Provide the [X, Y] coordinate of the cell's center where the given text is located.  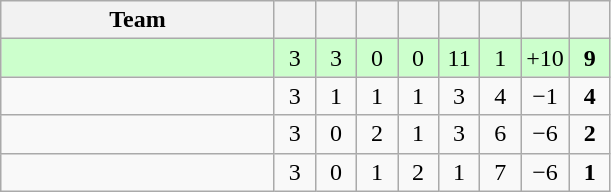
+10 [546, 58]
7 [500, 172]
11 [460, 58]
9 [590, 58]
Team [138, 20]
−1 [546, 96]
6 [500, 134]
